Output the (x, y) coordinate of the center of the cell containing the given text.  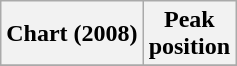
Chart (2008) (72, 34)
Peakposition (189, 34)
